Provide the [x, y] coordinate of the cell's center where the given text is located.  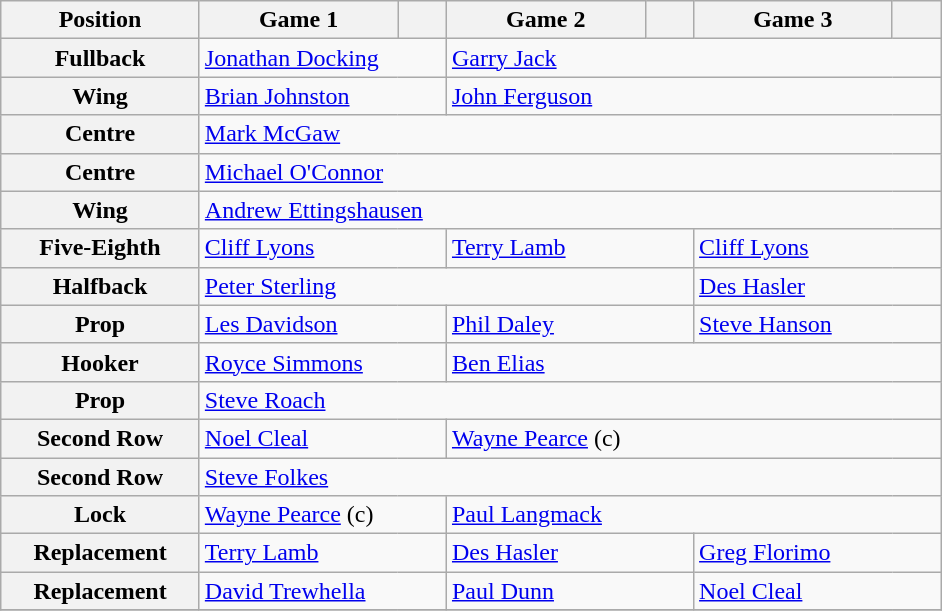
Garry Jack [693, 58]
John Ferguson [693, 96]
David Trewhella [322, 591]
Paul Dunn [570, 591]
Five-Eighth [100, 248]
Game 3 [794, 20]
Ben Elias [693, 362]
Hooker [100, 362]
Mark McGaw [570, 134]
Andrew Ettingshausen [570, 210]
Lock [100, 515]
Brian Johnston [322, 96]
Halfback [100, 286]
Position [100, 20]
Greg Florimo [818, 553]
Les Davidson [322, 324]
Paul Langmack [693, 515]
Michael O'Connor [570, 172]
Steve Hanson [818, 324]
Royce Simmons [322, 362]
Game 2 [546, 20]
Peter Sterling [446, 286]
Jonathan Docking [322, 58]
Game 1 [298, 20]
Phil Daley [570, 324]
Steve Folkes [570, 477]
Steve Roach [570, 400]
Fullback [100, 58]
